For the text-containing cell, return its midpoint in [x, y] coordinate format. 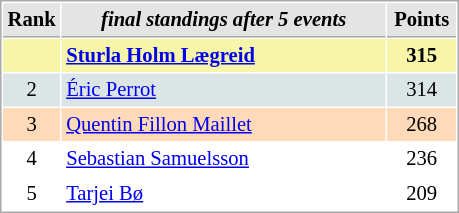
Sebastian Samuelsson [224, 158]
236 [422, 158]
268 [422, 124]
Sturla Holm Lægreid [224, 56]
Quentin Fillon Maillet [224, 124]
5 [32, 194]
209 [422, 194]
Éric Perrot [224, 90]
3 [32, 124]
2 [32, 90]
314 [422, 90]
final standings after 5 events [224, 20]
Rank [32, 20]
315 [422, 56]
4 [32, 158]
Tarjei Bø [224, 194]
Points [422, 20]
